Pinpoint the cell where the given text exists, returning its (x, y) midpoint coordinate. 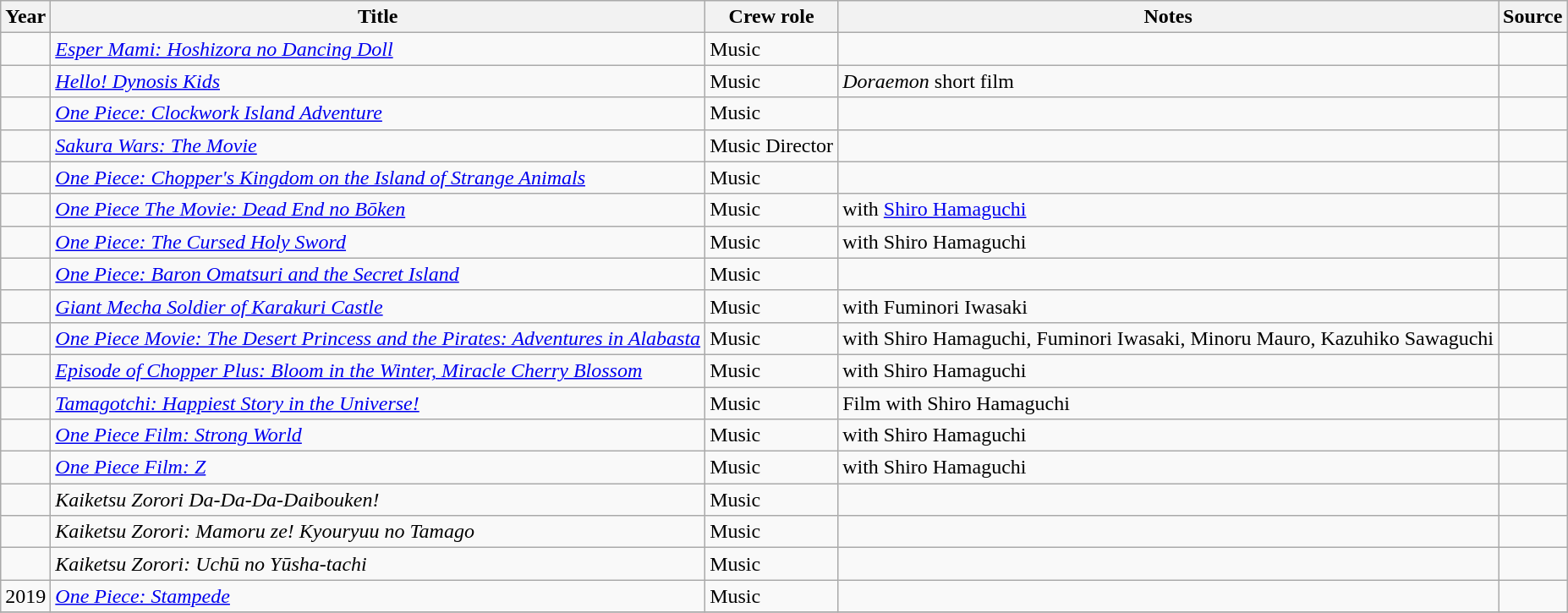
Film with Shiro Hamaguchi (1169, 403)
One Piece: Chopper's Kingdom on the Island of Strange Animals (378, 178)
Tamagotchi: Happiest Story in the Universe! (378, 403)
Giant Mecha Soldier of Karakuri Castle (378, 306)
with Shiro Hamaguchi, Fuminori Iwasaki, Minoru Mauro, Kazuhiko Sawaguchi (1169, 338)
One Piece: The Cursed Holy Sword (378, 242)
Kaiketsu Zorori: Mamoru ze! Kyouryuu no Tamago (378, 532)
Kaiketsu Zorori: Uchū no Yūsha-tachi (378, 564)
Year (25, 17)
Crew role (771, 17)
One Piece Movie: The Desert Princess and the Pirates: Adventures in Alabasta (378, 338)
Sakura Wars: The Movie (378, 145)
One Piece Film: Strong World (378, 435)
One Piece: Stampede (378, 596)
Episode of Chopper Plus: Bloom in the Winter, Miracle Cherry Blossom (378, 370)
with Fuminori Iwasaki (1169, 306)
One Piece Film: Z (378, 468)
Source (1532, 17)
Hello! Dynosis Kids (378, 81)
One Piece: Clockwork Island Adventure (378, 113)
Notes (1169, 17)
Music Director (771, 145)
Title (378, 17)
Doraemon short film (1169, 81)
2019 (25, 596)
Kaiketsu Zorori Da-Da-Da-Daibouken! (378, 500)
One Piece The Movie: Dead End no Bōken (378, 210)
One Piece: Baron Omatsuri and the Secret Island (378, 274)
Esper Mami: Hoshizora no Dancing Doll (378, 49)
